Capture the cell that displays the provided text and extract its [X, Y] central coordinate. 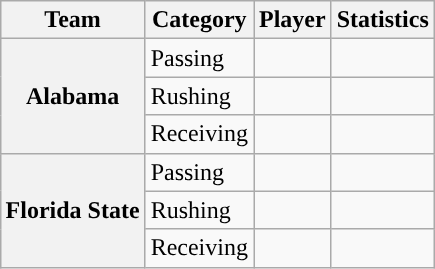
Statistics [382, 20]
Florida State [72, 210]
Player [293, 20]
Team [72, 20]
Alabama [72, 96]
Category [199, 20]
